Scan for the cell matching the given text and deliver its (x, y) coordinate at center. 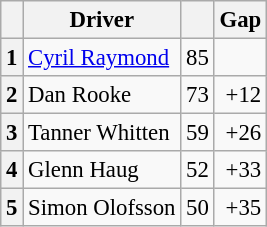
+26 (240, 133)
59 (198, 133)
+12 (240, 95)
+35 (240, 208)
Driver (102, 20)
52 (198, 170)
Gap (240, 20)
3 (12, 133)
1 (12, 58)
Glenn Haug (102, 170)
4 (12, 170)
50 (198, 208)
2 (12, 95)
5 (12, 208)
Tanner Whitten (102, 133)
85 (198, 58)
Simon Olofsson (102, 208)
73 (198, 95)
+33 (240, 170)
Cyril Raymond (102, 58)
Dan Rooke (102, 95)
